Return (X, Y) of the center of cell containing provided text 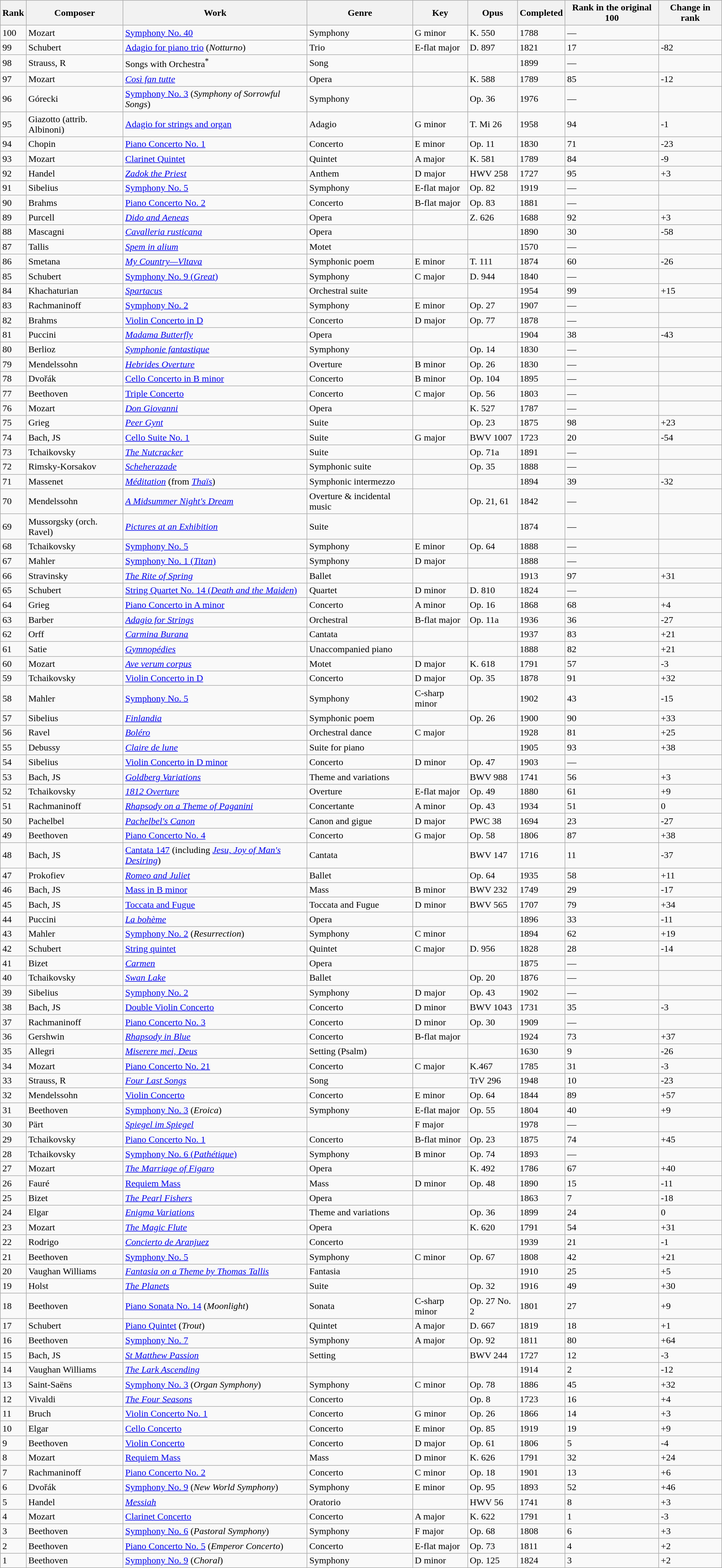
Fantasia (360, 1271)
Symphony No. 9 (New World Symphony) (215, 1487)
1812 Overture (215, 791)
D. 944 (493, 276)
Madama Butterfly (215, 335)
1948 (541, 1080)
HWV 258 (493, 173)
Op. 56 (493, 394)
Op. 61 (493, 1443)
1909 (541, 1022)
Composer (75, 13)
The Lark Ascending (215, 1370)
Messiah (215, 1502)
Completed (541, 13)
+34 (690, 905)
+45 (690, 1139)
Work (215, 13)
Chopin (75, 144)
Symphony No. 3 (Organ Symphony) (215, 1385)
BWV 988 (493, 777)
-17 (690, 890)
Peer Gynt (215, 423)
Satie (75, 649)
Mascagni (75, 232)
Orchestral (360, 620)
Op. 27 (493, 305)
Op. 67 (493, 1257)
Symphony No. 3 (Eroica) (215, 1110)
1688 (541, 217)
1976 (541, 99)
-32 (690, 481)
Genre (360, 13)
50 (13, 821)
Dido and Aeneas (215, 217)
1886 (541, 1385)
1876 (541, 978)
Prokofiev (75, 875)
Orchestral dance (360, 733)
T. 111 (493, 261)
1819 (541, 1326)
Symphonic intermezzo (360, 481)
1954 (541, 291)
Bruch (75, 1414)
Op. 27 No. 2 (493, 1306)
Massenet (75, 481)
+24 (690, 1458)
Stravinsky (75, 575)
Op. 77 (493, 320)
Op. 92 (493, 1341)
BWV 244 (493, 1355)
-4 (690, 1443)
Cantata 147 (including Jesu, Joy of Man's Desiring) (215, 856)
64 (13, 605)
Triple Concerto (215, 394)
1788 (541, 33)
Clarinet Concerto (215, 1516)
The Pearl Fishers (215, 1198)
The Rite of Spring (215, 575)
-37 (690, 856)
+64 (690, 1341)
1787 (541, 408)
Op. 55 (493, 1110)
Barber (75, 620)
Op. 49 (493, 791)
Fauré (75, 1183)
+23 (690, 423)
D. 956 (493, 949)
1916 (541, 1286)
Op. 30 (493, 1022)
Gymnopédies (215, 649)
Setting (Psalm) (360, 1051)
Debussy (75, 747)
1749 (541, 890)
1866 (541, 1414)
-14 (690, 949)
1716 (541, 856)
1828 (541, 949)
K. 620 (493, 1227)
-15 (690, 698)
1939 (541, 1242)
Concierto de Aranjuez (215, 1242)
HWV 56 (493, 1502)
59 (13, 678)
Symphony No. 9 (Great) (215, 276)
1803 (541, 394)
1570 (541, 247)
100 (13, 33)
Symphonie fantastique (215, 350)
Rodrigo (75, 1242)
1904 (541, 335)
96 (13, 99)
Suite for piano (360, 747)
BWV 147 (493, 856)
TrV 296 (493, 1080)
Berlioz (75, 350)
K. 622 (493, 1516)
63 (13, 620)
1694 (541, 821)
Sonata (360, 1306)
Op. 71a (493, 452)
Tallis (75, 247)
Op. 58 (493, 835)
BWV 232 (493, 890)
String Quartet No. 14 (Death and the Maiden) (215, 590)
Swan Lake (215, 978)
Symphony No. 6 (Pathétique) (215, 1154)
Pärt (75, 1125)
B-flat minor (440, 1139)
Ravel (75, 733)
1881 (541, 203)
Piano Concerto No. 3 (215, 1022)
47 (13, 875)
Rimsky-Korsakov (75, 467)
1914 (541, 1370)
Holst (75, 1286)
BWV 1043 (493, 1007)
Cavalleria rusticana (215, 232)
+25 (690, 733)
Allegri (75, 1051)
Saint-Saëns (75, 1385)
Hebrides Overture (215, 364)
+6 (690, 1472)
Enigma Variations (215, 1213)
D. 810 (493, 590)
PWC 38 (493, 821)
Op. 95 (493, 1487)
Clarinet Quintet (215, 159)
Vivaldi (75, 1399)
1978 (541, 1125)
1936 (541, 620)
1731 (541, 1007)
The Four Seasons (215, 1399)
+19 (690, 934)
37 (13, 1022)
Boléro (215, 733)
41 (13, 963)
-9 (690, 159)
Goldberg Variations (215, 777)
Fantasia on a Theme by Thomas Tallis (215, 1271)
1842 (541, 501)
Symphony No. 1 (Titan) (215, 561)
Double Violin Concerto (215, 1007)
Cello Suite No. 1 (215, 437)
Ave verum corpus (215, 664)
Piano Concerto No. 4 (215, 835)
1891 (541, 452)
Purcell (75, 217)
Canon and gigue (360, 821)
70 (13, 501)
Miserere mei, Deus (215, 1051)
Méditation (from Thaïs) (215, 481)
K. 492 (493, 1169)
D. 667 (493, 1326)
Cello Concerto in B minor (215, 379)
K. 581 (493, 159)
+15 (690, 291)
The Nutcracker (215, 452)
Overture & incidental music (360, 501)
+40 (690, 1169)
Scheherazade (215, 467)
Violin Concerto in D minor (215, 762)
Concertante (360, 806)
The Planets (215, 1286)
26 (13, 1183)
Così fan tutte (215, 79)
1928 (541, 733)
1935 (541, 875)
1901 (541, 1472)
78 (13, 379)
46 (13, 890)
Pachelbel (75, 821)
Spem in alium (215, 247)
Pachelbel's Canon (215, 821)
Op. 74 (493, 1154)
Op. 83 (493, 203)
1900 (541, 718)
Symphony No. 9 (Choral) (215, 1560)
Opus (493, 13)
Op. 48 (493, 1183)
Anthem (360, 173)
+33 (690, 718)
Piano Concerto in A minor (215, 605)
1880 (541, 791)
Violin Concerto No. 1 (215, 1414)
Giazotto (attrib. Albinoni) (75, 124)
1785 (541, 1066)
Z. 626 (493, 217)
53 (13, 777)
Op. 82 (493, 188)
Four Last Songs (215, 1080)
Rhapsody on a Theme of Paganini (215, 806)
D. 897 (493, 47)
Unaccompanied piano (360, 649)
Op. 18 (493, 1472)
My Country—Vltava (215, 261)
Oratorio (360, 1502)
1801 (541, 1306)
T. Mi 26 (493, 124)
75 (13, 423)
1630 (541, 1051)
Mussorgsky (orch. Ravel) (75, 527)
Op. 11a (493, 620)
1868 (541, 605)
Op. 104 (493, 379)
66 (13, 575)
72 (13, 467)
65 (13, 590)
Pictures at an Exhibition (215, 527)
A Midsummer Night's Dream (215, 501)
+57 (690, 1095)
+11 (690, 875)
-58 (690, 232)
Adagio for strings and organ (215, 124)
Romeo and Juliet (215, 875)
The Magic Flute (215, 1227)
BWV 565 (493, 905)
Piano Quintet (Trout) (215, 1326)
1910 (541, 1271)
Adagio (360, 124)
Op. 14 (493, 350)
Adagio for Strings (215, 620)
-43 (690, 335)
K. 527 (493, 408)
Rank (13, 13)
Symphony No. 2 (Resurrection) (215, 934)
Op. 8 (493, 1399)
Op. 73 (493, 1546)
Gershwin (75, 1036)
Setting (360, 1355)
Op. 68 (493, 1531)
Symphony No. 40 (215, 33)
76 (13, 408)
34 (13, 1066)
Carmen (215, 963)
1786 (541, 1169)
+46 (690, 1487)
44 (13, 919)
77 (13, 394)
Op. 20 (493, 978)
-54 (690, 437)
Op. 16 (493, 605)
Op. 47 (493, 762)
Cello Concerto (215, 1428)
Op. 21, 61 (493, 501)
Op. 11 (493, 144)
-82 (690, 47)
1934 (541, 806)
1903 (541, 762)
Op. 32 (493, 1286)
+30 (690, 1286)
Symphony No. 3 (Symphony of Sorrowful Songs) (215, 99)
Khachaturian (75, 291)
Symphonic suite (360, 467)
86 (13, 261)
1895 (541, 379)
-18 (690, 1198)
Don Giovanni (215, 408)
1913 (541, 575)
1958 (541, 124)
1907 (541, 305)
Claire de lune (215, 747)
Finlandia (215, 718)
1844 (541, 1095)
22 (13, 1242)
Rank in the original 100 (612, 13)
Op. 85 (493, 1428)
K. 626 (493, 1458)
Songs with Orchestra* (215, 63)
Górecki (75, 99)
88 (13, 232)
Change in rank (690, 13)
Carmina Burana (215, 634)
Orchestral suite (360, 291)
St Matthew Passion (215, 1355)
K. 588 (493, 79)
Op. 125 (493, 1560)
Quartet (360, 590)
Piano Concerto No. 21 (215, 1066)
Piano Sonata No. 14 (Moonlight) (215, 1306)
The Marriage of Figaro (215, 1169)
La bohème (215, 919)
1821 (541, 47)
Mass in B minor (215, 890)
Adagio for piano trio (Notturno) (215, 47)
Piano Concerto No. 5 (Emperor Concerto) (215, 1546)
Smetana (75, 261)
Orff (75, 634)
1924 (541, 1036)
Rhapsody in Blue (215, 1036)
Symphony No. 6 (Pastoral Symphony) (215, 1531)
1840 (541, 276)
1804 (541, 1110)
1863 (541, 1198)
+1 (690, 1326)
1937 (541, 634)
1707 (541, 905)
Op. 78 (493, 1385)
BWV 1007 (493, 437)
+37 (690, 1036)
K.467 (493, 1066)
Key (440, 13)
48 (13, 856)
1896 (541, 919)
Trio (360, 47)
Spartacus (215, 291)
K. 618 (493, 664)
String quintet (215, 949)
1905 (541, 747)
Symphony No. 7 (215, 1341)
69 (13, 527)
+5 (690, 1271)
Zadok the Priest (215, 173)
55 (13, 747)
Spiegel im Spiegel (215, 1125)
K. 550 (493, 33)
